Scan for the cell matching the given text and deliver its [X, Y] coordinate at center. 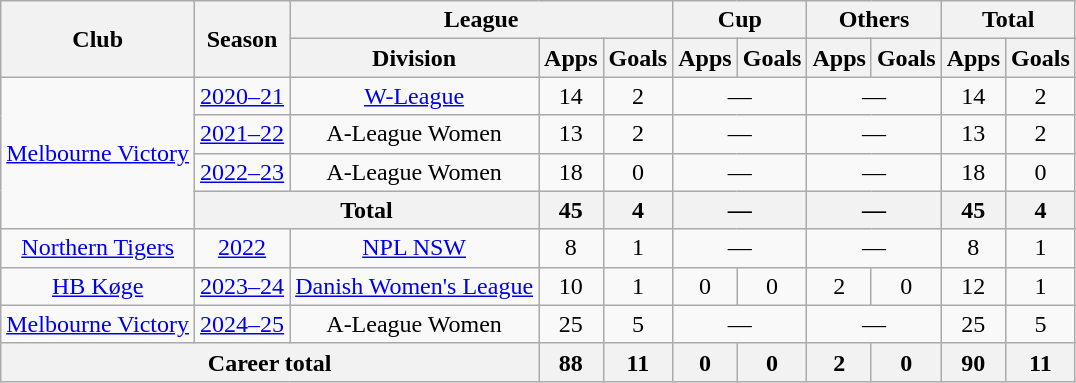
88 [571, 362]
2022 [242, 248]
Division [414, 58]
Cup [740, 20]
Northern Tigers [98, 248]
Club [98, 39]
Career total [270, 362]
HB Køge [98, 286]
90 [973, 362]
2024–25 [242, 324]
2022–23 [242, 172]
2020–21 [242, 96]
W-League [414, 96]
Season [242, 39]
NPL NSW [414, 248]
League [482, 20]
10 [571, 286]
12 [973, 286]
Danish Women's League [414, 286]
2021–22 [242, 134]
2023–24 [242, 286]
Others [874, 20]
